Return (X, Y) of the center of cell containing provided text 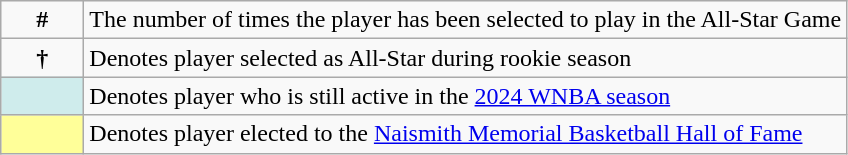
Denotes player who is still active in the 2024 WNBA season (466, 96)
† (42, 58)
The number of times the player has been selected to play in the All-Star Game (466, 20)
Denotes player elected to the Naismith Memorial Basketball Hall of Fame (466, 134)
# (42, 20)
Denotes player selected as All-Star during rookie season (466, 58)
